Return the [x, y] coordinate for the center point of the cell that contains the specified text.  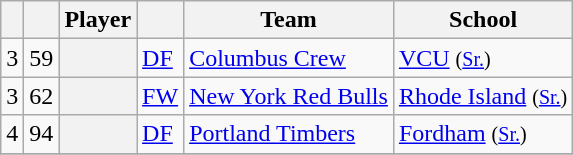
New York Red Bulls [289, 96]
59 [42, 58]
4 [12, 134]
94 [42, 134]
VCU (Sr.) [482, 58]
Fordham (Sr.) [482, 134]
62 [42, 96]
Team [289, 20]
FW [160, 96]
Portland Timbers [289, 134]
Rhode Island (Sr.) [482, 96]
Columbus Crew [289, 58]
Player [98, 20]
School [482, 20]
